Identify which cell holds the provided text, then report its [X, Y] central coordinate. 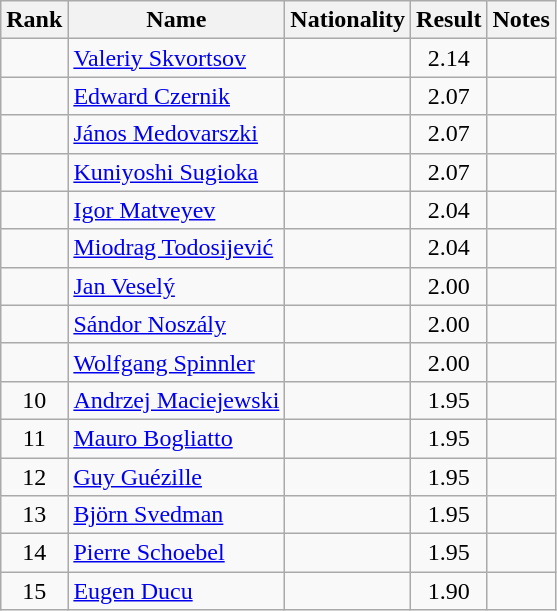
Guy Guézille [176, 477]
János Medovarszki [176, 134]
10 [34, 400]
1.90 [449, 591]
Igor Matveyev [176, 210]
14 [34, 553]
Rank [34, 20]
Björn Svedman [176, 515]
Pierre Schoebel [176, 553]
15 [34, 591]
Sándor Noszály [176, 324]
12 [34, 477]
Miodrag Todosijević [176, 248]
13 [34, 515]
Andrzej Maciejewski [176, 400]
Mauro Bogliatto [176, 438]
2.14 [449, 58]
Wolfgang Spinnler [176, 362]
Name [176, 20]
Notes [521, 20]
Eugen Ducu [176, 591]
Valeriy Skvortsov [176, 58]
11 [34, 438]
Nationality [348, 20]
Kuniyoshi Sugioka [176, 172]
Edward Czernik [176, 96]
Jan Veselý [176, 286]
Result [449, 20]
